Search for the cell housing the specified text and yield its (x, y) center coordinate. 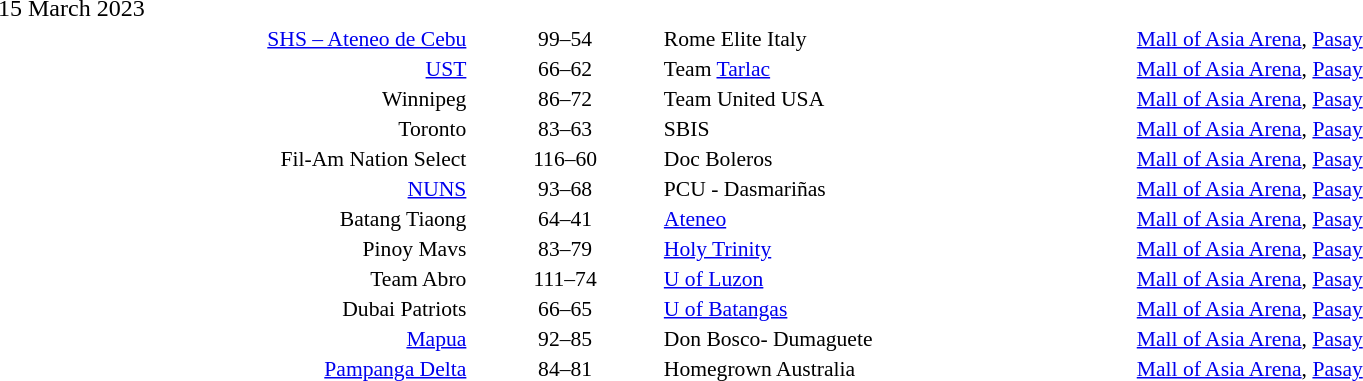
111–74 (566, 278)
U of Luzon (898, 278)
83–79 (566, 248)
PCU - Dasmariñas (898, 188)
Team United USA (898, 98)
64–41 (566, 218)
Rome Elite Italy (898, 38)
Ateneo (898, 218)
Holy Trinity (898, 248)
66–62 (566, 68)
99–54 (566, 38)
92–85 (566, 338)
83–63 (566, 128)
SBIS (898, 128)
116–60 (566, 158)
86–72 (566, 98)
Don Bosco- Dumaguete (898, 338)
Team Tarlac (898, 68)
Doc Boleros (898, 158)
U of Batangas (898, 308)
66–65 (566, 308)
93–68 (566, 188)
